For the text-containing cell, return its midpoint in [x, y] coordinate format. 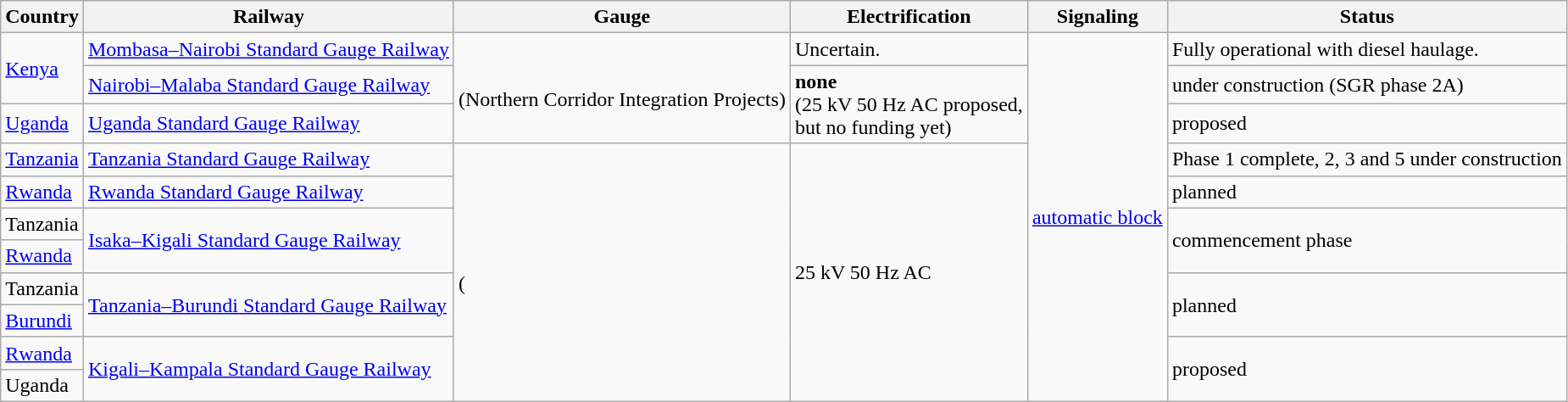
Tanzania Standard Gauge Railway [268, 159]
Kenya [42, 69]
Burundi [42, 321]
under construction (SGR phase 2A) [1366, 85]
Isaka–Kigali Standard Gauge Railway [268, 240]
Nairobi–Malaba Standard Gauge Railway [268, 85]
Rwanda Standard Gauge Railway [268, 192]
Phase 1 complete, 2, 3 and 5 under construction [1366, 159]
Kigali–Kampala Standard Gauge Railway [268, 369]
Fully operational with diesel haulage. [1366, 49]
Uganda Standard Gauge Railway [268, 124]
Uncertain. [909, 49]
Railway [268, 17]
Tanzania–Burundi Standard Gauge Railway [268, 304]
Gauge [622, 17]
Signaling [1097, 17]
none(25 kV 50 Hz AC proposed,but no funding yet) [909, 104]
commencement phase [1366, 240]
(Northern Corridor Integration Projects) [622, 88]
( [622, 272]
automatic block [1097, 217]
Country [42, 17]
Status [1366, 17]
25 kV 50 Hz AC [909, 272]
Mombasa–Nairobi Standard Gauge Railway [268, 49]
Electrification [909, 17]
